Capture the cell that displays the provided text and extract its (X, Y) central coordinate. 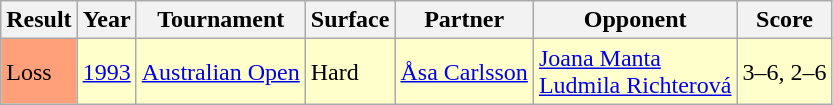
Joana Manta Ludmila Richterová (635, 72)
Opponent (635, 20)
Åsa Carlsson (464, 72)
Partner (464, 20)
Result (39, 20)
1993 (106, 72)
Surface (350, 20)
Loss (39, 72)
3–6, 2–6 (784, 72)
Hard (350, 72)
Tournament (220, 20)
Australian Open (220, 72)
Year (106, 20)
Score (784, 20)
